Pinpoint the cell where the given text exists, returning its [X, Y] midpoint coordinate. 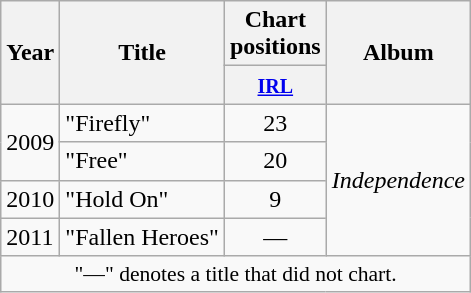
20 [275, 161]
9 [275, 199]
Year [30, 52]
2010 [30, 199]
"—" denotes a title that did not chart. [236, 274]
"Free" [142, 161]
"Firefly" [142, 123]
23 [275, 123]
"Hold On" [142, 199]
IRL [275, 85]
Title [142, 52]
Chart positions [275, 34]
Album [398, 52]
2011 [30, 237]
"Fallen Heroes" [142, 237]
— [275, 237]
2009 [30, 142]
Independence [398, 180]
